Detect which cell encompasses the target text, then output its [x, y] center coordinate. 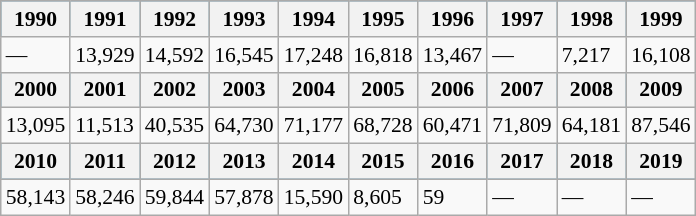
1990 [36, 19]
16,108 [660, 55]
71,809 [522, 126]
2012 [174, 162]
2008 [592, 90]
2010 [36, 162]
1999 [660, 19]
2000 [36, 90]
57,878 [244, 197]
14,592 [174, 55]
40,535 [174, 126]
2006 [452, 90]
2009 [660, 90]
1992 [174, 19]
8,605 [382, 197]
59 [452, 197]
1996 [452, 19]
2014 [314, 162]
1995 [382, 19]
2017 [522, 162]
68,728 [382, 126]
16,818 [382, 55]
2002 [174, 90]
13,095 [36, 126]
1997 [522, 19]
17,248 [314, 55]
2011 [104, 162]
7,217 [592, 55]
16,545 [244, 55]
2004 [314, 90]
1994 [314, 19]
58,143 [36, 197]
2003 [244, 90]
64,181 [592, 126]
1991 [104, 19]
71,177 [314, 126]
59,844 [174, 197]
13,467 [452, 55]
58,246 [104, 197]
2018 [592, 162]
15,590 [314, 197]
2016 [452, 162]
64,730 [244, 126]
13,929 [104, 55]
2015 [382, 162]
2001 [104, 90]
87,546 [660, 126]
1998 [592, 19]
2005 [382, 90]
2013 [244, 162]
1993 [244, 19]
2007 [522, 90]
2019 [660, 162]
11,513 [104, 126]
60,471 [452, 126]
